Extract the [X, Y] coordinate from the center of the cell holding the provided text.  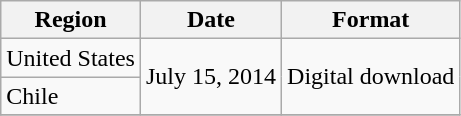
July 15, 2014 [210, 77]
Region [71, 20]
United States [71, 58]
Format [371, 20]
Chile [71, 96]
Date [210, 20]
Digital download [371, 77]
